Return the [X, Y] coordinate for the center point of the cell that contains the specified text.  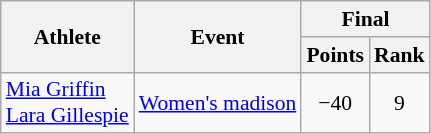
Final [365, 19]
Event [218, 36]
Athlete [68, 36]
−40 [335, 102]
9 [400, 102]
Women's madison [218, 102]
Mia GriffinLara Gillespie [68, 102]
Rank [400, 55]
Points [335, 55]
